Detect which cell encompasses the target text, then output its (x, y) center coordinate. 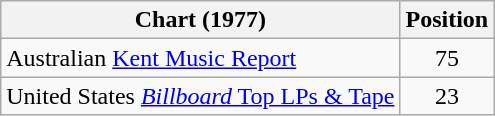
23 (447, 96)
Chart (1977) (200, 20)
75 (447, 58)
Australian Kent Music Report (200, 58)
Position (447, 20)
United States Billboard Top LPs & Tape (200, 96)
